From the cell containing the given text, extract its center point as (x, y) coordinate. 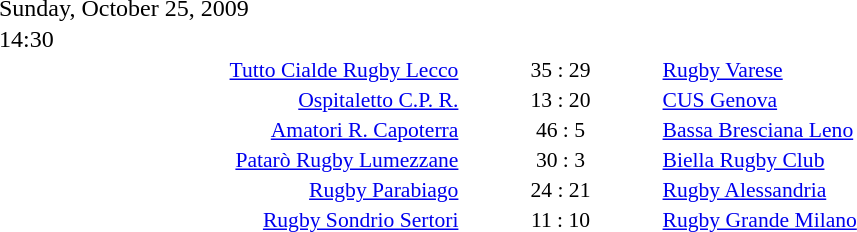
13 : 20 (560, 100)
46 : 5 (560, 130)
35 : 29 (560, 70)
30 : 3 (560, 160)
24 : 21 (560, 190)
